For the text-containing cell, return its midpoint in (x, y) coordinate format. 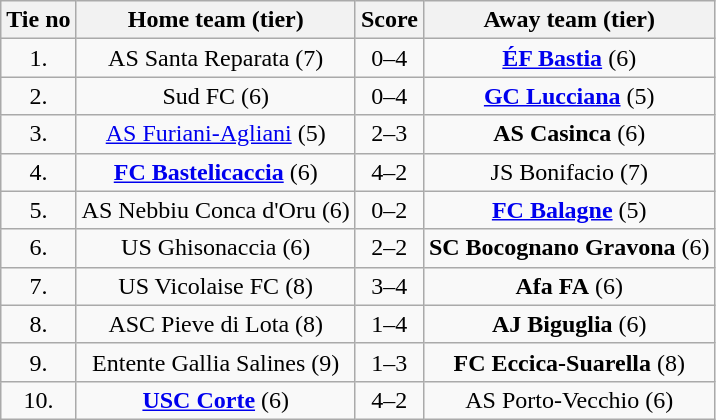
ASC Pieve di Lota (8) (216, 324)
FC Bastelicaccia (6) (216, 172)
AS Casinca (6) (569, 134)
0–2 (389, 210)
Afa FA (6) (569, 286)
8. (38, 324)
9. (38, 362)
GC Lucciana (5) (569, 96)
AS Nebbiu Conca d'Oru (6) (216, 210)
2–3 (389, 134)
3. (38, 134)
Sud FC (6) (216, 96)
1–4 (389, 324)
Score (389, 20)
ÉF Bastia (6) (569, 58)
Away team (tier) (569, 20)
Tie no (38, 20)
JS Bonifacio (7) (569, 172)
AS Furiani-Agliani (5) (216, 134)
USC Corte (6) (216, 400)
1. (38, 58)
US Ghisonaccia (6) (216, 248)
2–2 (389, 248)
3–4 (389, 286)
AS Santa Reparata (7) (216, 58)
5. (38, 210)
10. (38, 400)
1–3 (389, 362)
AJ Biguglia (6) (569, 324)
2. (38, 96)
Home team (tier) (216, 20)
Entente Gallia Salines (9) (216, 362)
US Vicolaise FC (8) (216, 286)
FC Eccica-Suarella (8) (569, 362)
SC Bocognano Gravona (6) (569, 248)
6. (38, 248)
FC Balagne (5) (569, 210)
7. (38, 286)
4. (38, 172)
AS Porto-Vecchio (6) (569, 400)
